Return [X, Y] of the center of cell containing provided text 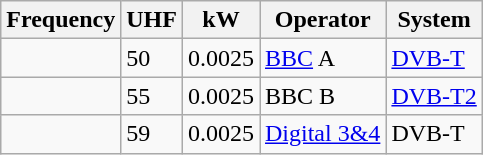
55 [152, 96]
DVB-T2 [434, 96]
Operator [323, 20]
Frequency [61, 20]
50 [152, 58]
UHF [152, 20]
59 [152, 134]
System [434, 20]
Digital 3&4 [323, 134]
kW [220, 20]
BBC A [323, 58]
BBC B [323, 96]
